Return (X, Y) of the center of cell containing provided text 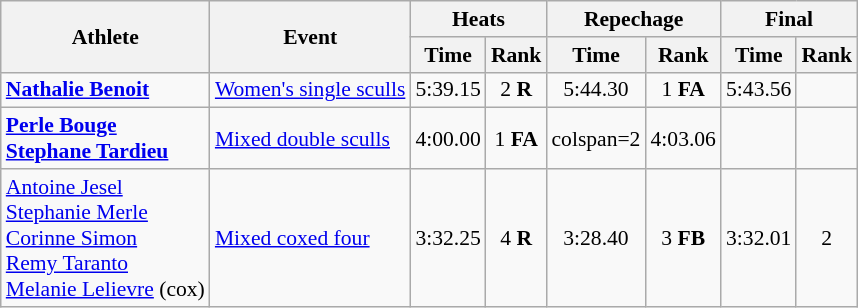
Athlete (106, 36)
Mixed double sculls (310, 138)
3 FB (682, 238)
Final (789, 19)
5:44.30 (596, 90)
Women's single sculls (310, 90)
colspan=2 (596, 138)
3:32.25 (448, 238)
4:03.06 (682, 138)
Antoine JeselStephanie MerleCorinne SimonRemy TarantoMelanie Lelievre (cox) (106, 238)
Repechage (634, 19)
3:28.40 (596, 238)
3:32.01 (758, 238)
5:43.56 (758, 90)
Perle BougeStephane Tardieu (106, 138)
2 (826, 238)
Nathalie Benoit (106, 90)
4:00.00 (448, 138)
Event (310, 36)
2 R (516, 90)
5:39.15 (448, 90)
4 R (516, 238)
Heats (478, 19)
Mixed coxed four (310, 238)
